Identify which cell holds the provided text, then report its (x, y) central coordinate. 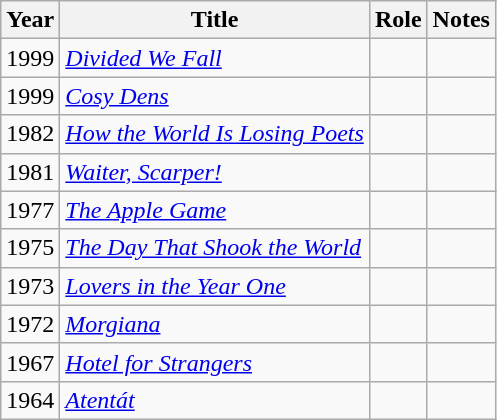
Waiter, Scarper! (215, 172)
Year (30, 20)
Notes (461, 20)
1972 (30, 324)
Divided We Fall (215, 58)
1977 (30, 210)
Hotel for Strangers (215, 362)
The Apple Game (215, 210)
Cosy Dens (215, 96)
1981 (30, 172)
The Day That Shook the World (215, 248)
1975 (30, 248)
1973 (30, 286)
Role (398, 20)
Lovers in the Year One (215, 286)
Morgiana (215, 324)
Atentát (215, 400)
How the World Is Losing Poets (215, 134)
1982 (30, 134)
Title (215, 20)
1964 (30, 400)
1967 (30, 362)
